Capture the cell that displays the provided text and extract its [x, y] central coordinate. 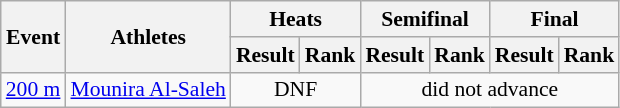
Heats [296, 19]
Athletes [148, 36]
did not advance [490, 90]
Semifinal [424, 19]
Final [554, 19]
Event [34, 36]
DNF [296, 90]
Mounira Al-Saleh [148, 90]
200 m [34, 90]
